Return the (x, y) coordinate for the center point of the cell that contains the specified text.  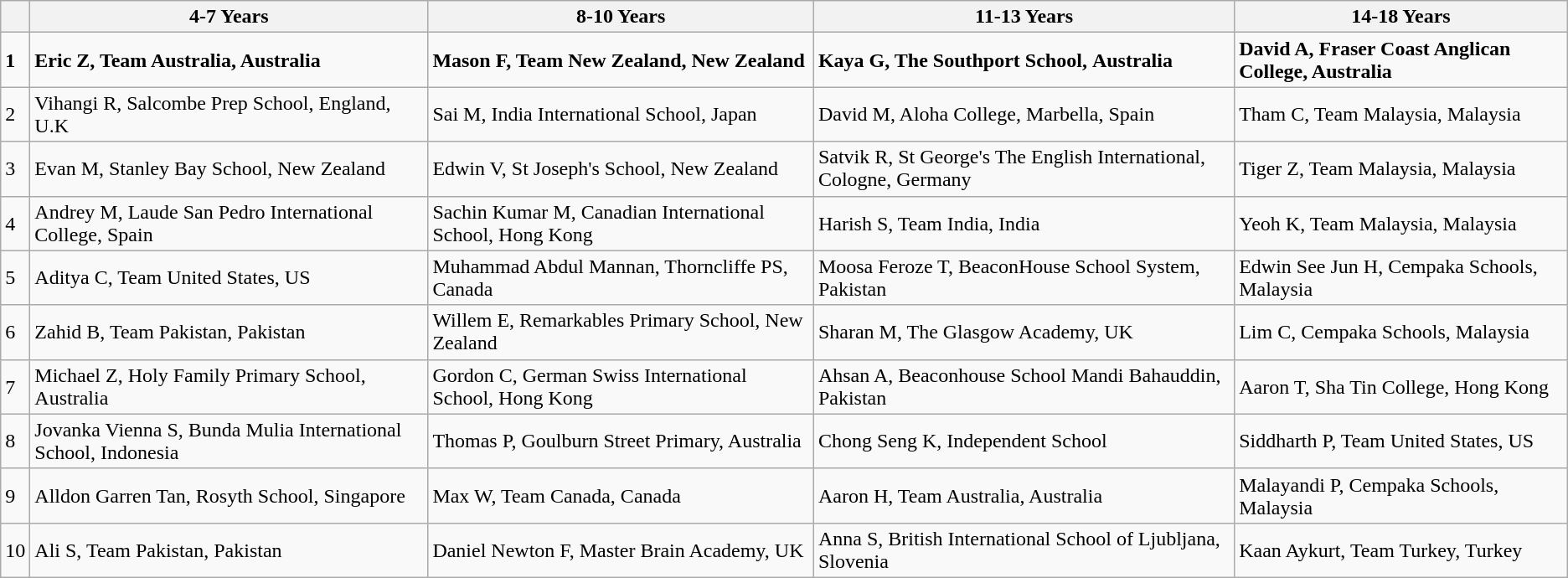
9 (15, 496)
Aaron T, Sha Tin College, Hong Kong (1401, 387)
Tham C, Team Malaysia, Malaysia (1401, 114)
14-18 Years (1401, 17)
Sharan M, The Glasgow Academy, UK (1024, 332)
Evan M, Stanley Bay School, New Zealand (230, 169)
Vihangi R, Salcombe Prep School, England, U.K (230, 114)
Ali S, Team Pakistan, Pakistan (230, 550)
11-13 Years (1024, 17)
Zahid B, Team Pakistan, Pakistan (230, 332)
David A, Fraser Coast Anglican College, Australia (1401, 60)
Chong Seng K, Independent School (1024, 441)
Andrey M, Laude San Pedro International College, Spain (230, 223)
Sai M, India International School, Japan (622, 114)
5 (15, 278)
Anna S, British International School of Ljubljana, Slovenia (1024, 550)
Max W, Team Canada, Canada (622, 496)
Gordon C, German Swiss International School, Hong Kong (622, 387)
Satvik R, St George's The English International, Cologne, Germany (1024, 169)
Aaron H, Team Australia, Australia (1024, 496)
4-7 Years (230, 17)
Malayandi P, Cempaka Schools, Malaysia (1401, 496)
Alldon Garren Tan, Rosyth School, Singapore (230, 496)
2 (15, 114)
1 (15, 60)
7 (15, 387)
Moosa Feroze T, BeaconHouse School System, Pakistan (1024, 278)
10 (15, 550)
Aditya C, Team United States, US (230, 278)
Yeoh K, Team Malaysia, Malaysia (1401, 223)
Kaya G, The Southport School, Australia (1024, 60)
4 (15, 223)
Siddharth P, Team United States, US (1401, 441)
Tiger Z, Team Malaysia, Malaysia (1401, 169)
Thomas P, Goulburn Street Primary, Australia (622, 441)
3 (15, 169)
Edwin See Jun H, Cempaka Schools, Malaysia (1401, 278)
8-10 Years (622, 17)
Eric Z, Team Australia, Australia (230, 60)
Harish S, Team India, India (1024, 223)
Jovanka Vienna S, Bunda Mulia International School, Indonesia (230, 441)
Sachin Kumar M, Canadian International School, Hong Kong (622, 223)
Lim C, Cempaka Schools, Malaysia (1401, 332)
Muhammad Abdul Mannan, Thorncliffe PS, Canada (622, 278)
Mason F, Team New Zealand, New Zealand (622, 60)
Edwin V, St Joseph's School, New Zealand (622, 169)
Michael Z, Holy Family Primary School, Australia (230, 387)
David M, Aloha College, Marbella, Spain (1024, 114)
8 (15, 441)
Ahsan A, Beaconhouse School Mandi Bahauddin, Pakistan (1024, 387)
Willem E, Remarkables Primary School, New Zealand (622, 332)
Kaan Aykurt, Team Turkey, Turkey (1401, 550)
6 (15, 332)
Daniel Newton F, Master Brain Academy, UK (622, 550)
